From the cell containing the given text, extract its center point as (X, Y) coordinate. 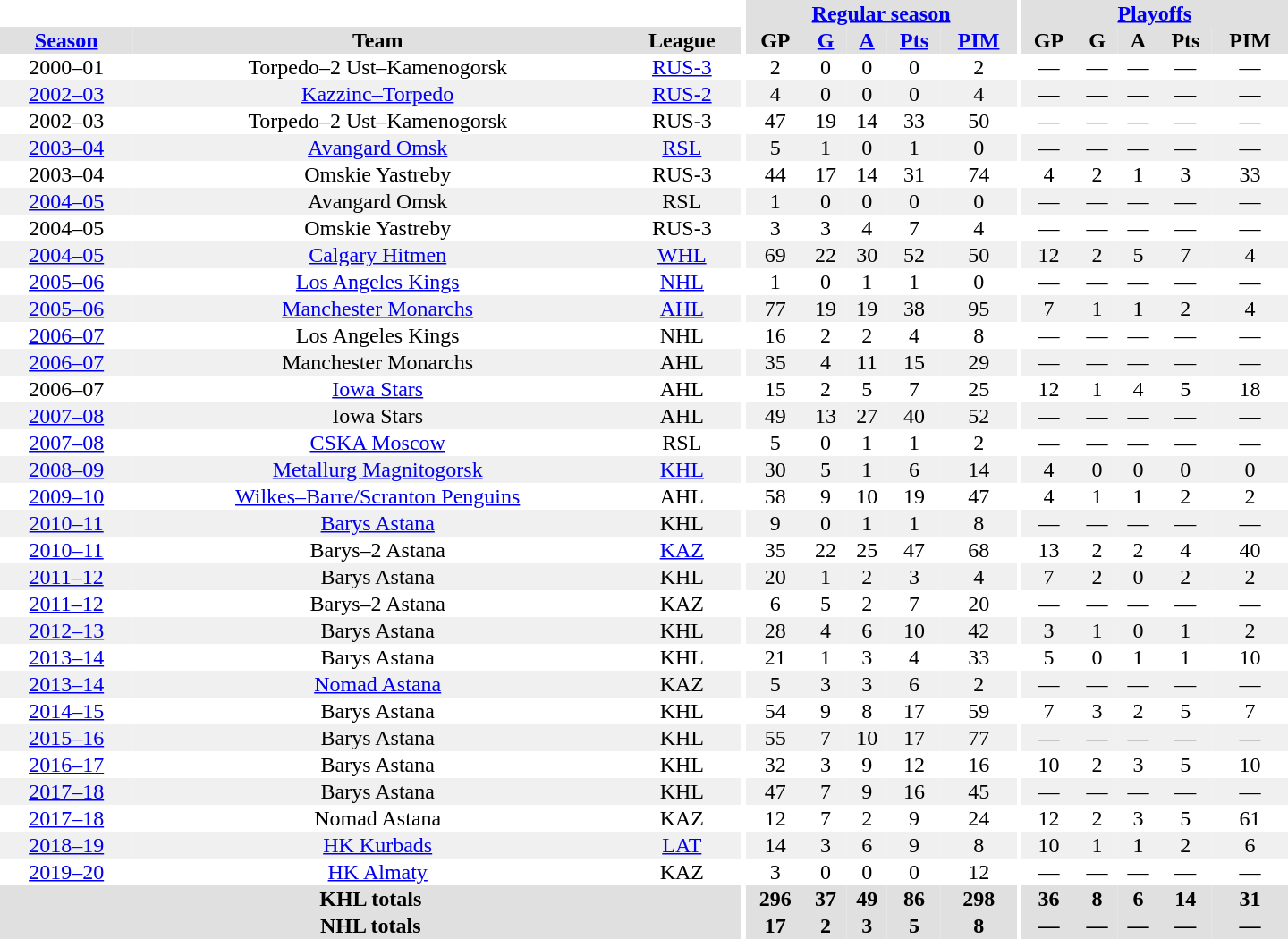
KHL totals (370, 899)
298 (979, 899)
WHL (682, 255)
69 (775, 255)
11 (867, 362)
38 (914, 309)
37 (826, 899)
59 (979, 711)
Calgary Hitmen (377, 255)
2015–16 (66, 738)
2008–09 (66, 469)
2018–19 (66, 845)
54 (775, 711)
42 (979, 630)
45 (979, 791)
2000–01 (66, 67)
Team (377, 40)
95 (979, 309)
HK Almaty (377, 872)
Playoffs (1155, 13)
Wilkes–Barre/Scranton Penguins (377, 496)
2014–15 (66, 711)
68 (979, 550)
55 (775, 738)
Regular season (882, 13)
61 (1250, 818)
Season (66, 40)
HK Kurbads (377, 845)
2012–13 (66, 630)
CSKA Moscow (377, 443)
Kazzinc–Torpedo (377, 94)
29 (979, 362)
58 (775, 496)
86 (914, 899)
24 (979, 818)
44 (775, 174)
Metallurg Magnitogorsk (377, 469)
21 (775, 657)
2019–20 (66, 872)
27 (867, 416)
RUS-2 (682, 94)
LAT (682, 845)
NHL totals (370, 926)
28 (775, 630)
2009–10 (66, 496)
League (682, 40)
296 (775, 899)
18 (1250, 389)
74 (979, 174)
36 (1049, 899)
32 (775, 765)
2016–17 (66, 765)
